Output the (X, Y) coordinate of the center of the cell containing the given text.  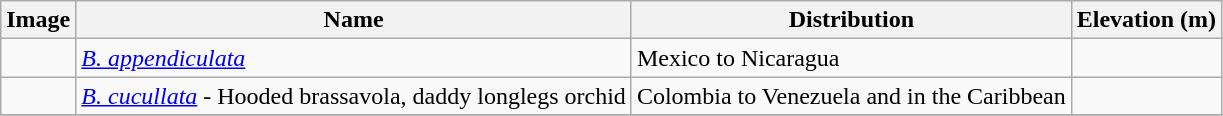
Elevation (m) (1146, 20)
B. cucullata - Hooded brassavola, daddy longlegs orchid (354, 96)
Mexico to Nicaragua (851, 58)
Distribution (851, 20)
Colombia to Venezuela and in the Caribbean (851, 96)
Name (354, 20)
Image (38, 20)
B. appendiculata (354, 58)
